Capture the cell that displays the provided text and extract its (x, y) central coordinate. 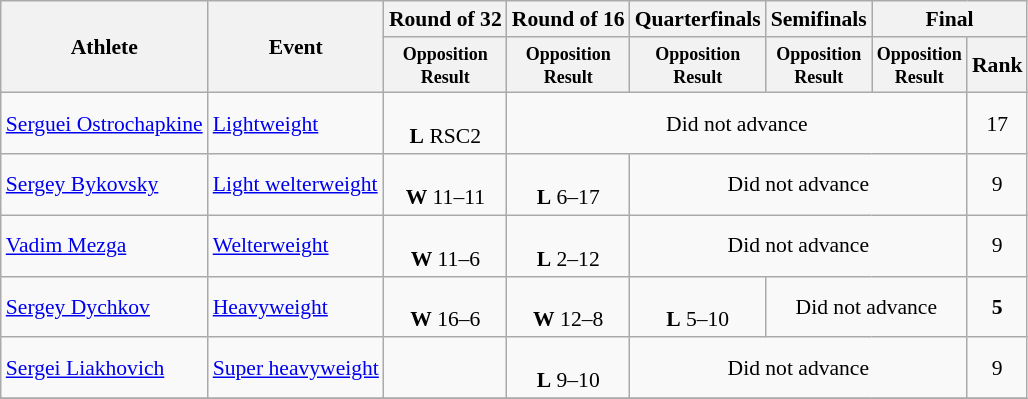
W 11–11 (446, 184)
Event (296, 47)
Serguei Ostrochapkine (104, 124)
Sergei Liakhovich (104, 368)
L 2–12 (568, 246)
Lightweight (296, 124)
Sergey Dychkov (104, 306)
W 12–8 (568, 306)
L 9–10 (568, 368)
Round of 16 (568, 19)
Athlete (104, 47)
L RSC2 (446, 124)
Quarterfinals (698, 19)
Vadim Mezga (104, 246)
17 (998, 124)
Final (950, 19)
Round of 32 (446, 19)
Heavyweight (296, 306)
Sergey Bykovsky (104, 184)
W 11–6 (446, 246)
Rank (998, 65)
Super heavyweight (296, 368)
Semifinals (819, 19)
W 16–6 (446, 306)
L 6–17 (568, 184)
5 (998, 306)
Light welterweight (296, 184)
Welterweight (296, 246)
L 5–10 (698, 306)
